For the text-containing cell, return its midpoint in [X, Y] coordinate format. 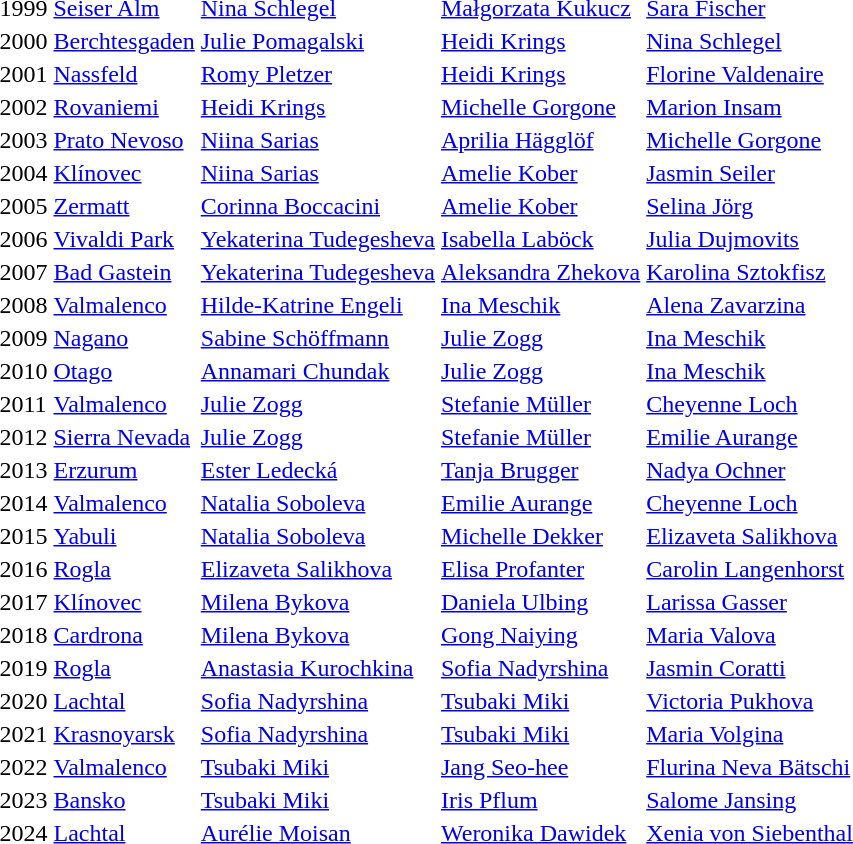
Michelle Gorgone [540, 107]
Tanja Brugger [540, 470]
Aleksandra Zhekova [540, 272]
Lachtal [124, 701]
Elisa Profanter [540, 569]
Vivaldi Park [124, 239]
Ester Ledecká [318, 470]
Julie Pomagalski [318, 41]
Michelle Dekker [540, 536]
Prato Nevoso [124, 140]
Aprilia Hägglöf [540, 140]
Anastasia Kurochkina [318, 668]
Nagano [124, 338]
Krasnoyarsk [124, 734]
Bad Gastein [124, 272]
Sierra Nevada [124, 437]
Elizaveta Salikhova [318, 569]
Berchtesgaden [124, 41]
Gong Naiying [540, 635]
Ina Meschik [540, 305]
Otago [124, 371]
Hilde-Katrine Engeli [318, 305]
Sabine Schöffmann [318, 338]
Jang Seo-hee [540, 767]
Erzurum [124, 470]
Zermatt [124, 206]
Bansko [124, 800]
Yabuli [124, 536]
Rovaniemi [124, 107]
Daniela Ulbing [540, 602]
Iris Pflum [540, 800]
Annamari Chundak [318, 371]
Isabella Laböck [540, 239]
Corinna Boccacini [318, 206]
Romy Pletzer [318, 74]
Nassfeld [124, 74]
Cardrona [124, 635]
Emilie Aurange [540, 503]
